Determine the [X, Y] coordinate at the center of the cell enclosing the given text.  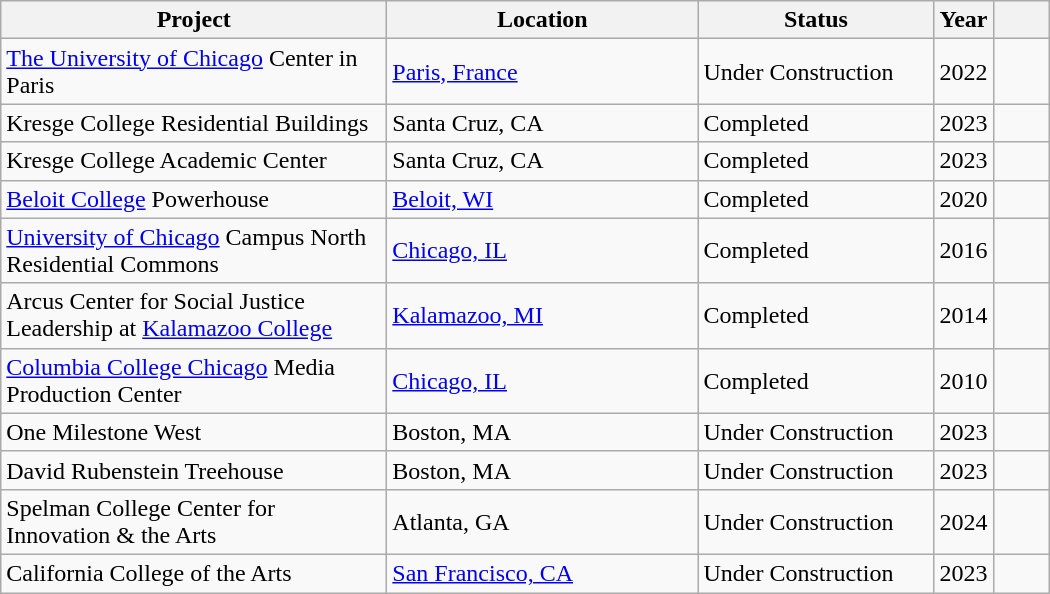
2010 [964, 380]
California College of the Arts [194, 573]
Kalamazoo, MI [542, 316]
One Milestone West [194, 432]
Beloit, WI [542, 199]
2020 [964, 199]
Project [194, 20]
Columbia College Chicago Media Production Center [194, 380]
Paris, France [542, 72]
Status [816, 20]
David Rubenstein Treehouse [194, 470]
Beloit College Powerhouse [194, 199]
Location [542, 20]
Spelman College Center for Innovation & the Arts [194, 522]
San Francisco, CA [542, 573]
2016 [964, 250]
Year [964, 20]
Atlanta, GA [542, 522]
The University of Chicago Center in Paris [194, 72]
Arcus Center for Social Justice Leadership at Kalamazoo College [194, 316]
University of Chicago Campus North Residential Commons [194, 250]
Kresge College Residential Buildings [194, 123]
Kresge College Academic Center [194, 161]
2014 [964, 316]
2022 [964, 72]
2024 [964, 522]
